Determine the (X, Y) coordinate at the center of the cell enclosing the given text.  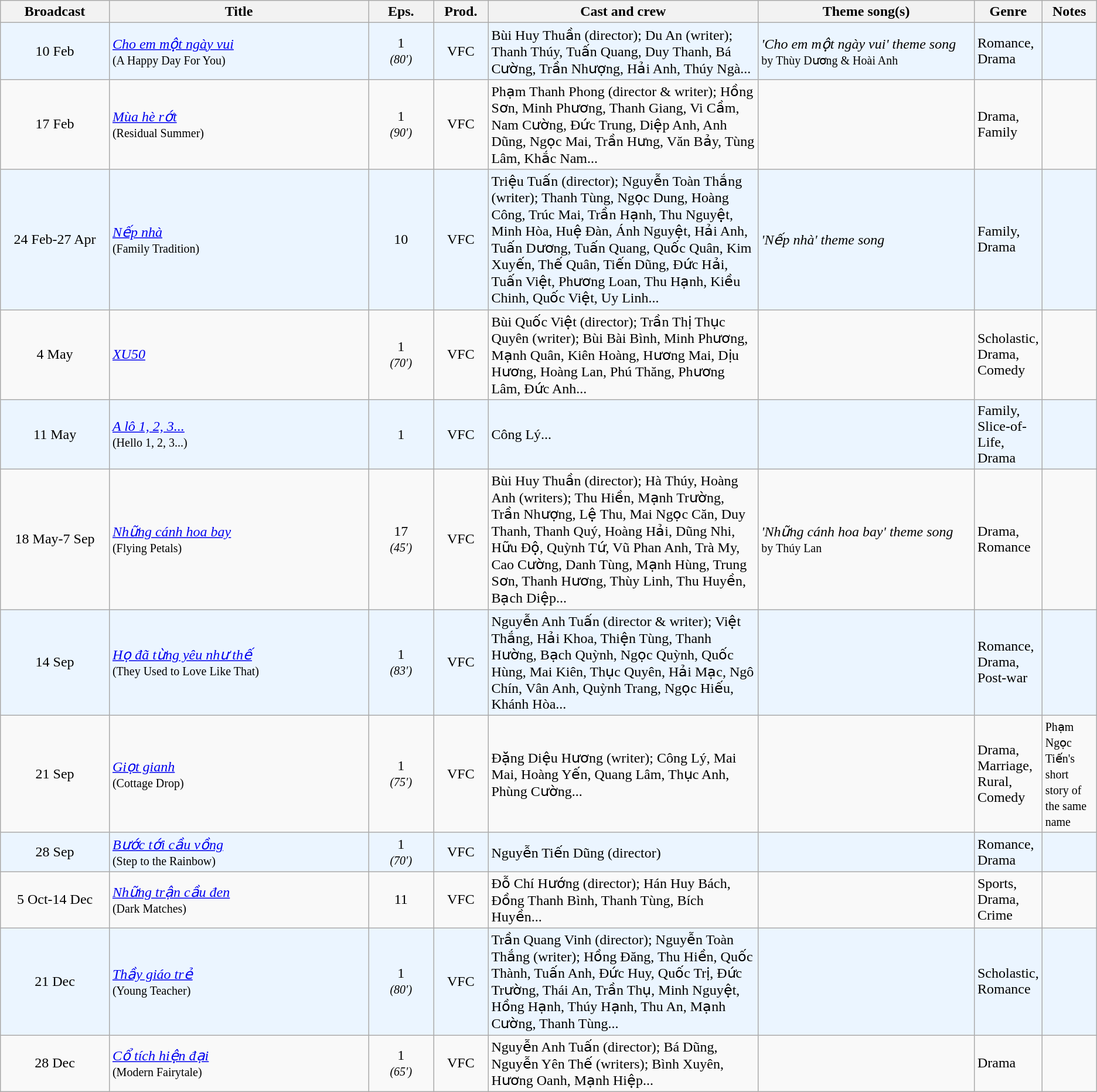
'Những cánh hoa bay' theme songby Thúy Lan (866, 539)
Scholastic, Drama, Comedy (1008, 355)
Đỗ Chí Hướng (director); Hán Huy Bách, Đồng Thanh Bình, Thanh Tùng, Bích Huyền... (624, 900)
Sports, Drama, Crime (1008, 900)
28 Dec (55, 1063)
Mùa hè rớt (Residual Summer) (239, 124)
Nếp nhà (Family Tradition) (239, 239)
Nguyễn Tiến Dũng (director) (624, 852)
Phạm Ngọc Tiến's short story of the same name (1069, 774)
Những trận cầu đen (Dark Matches) (239, 900)
Prod. (461, 12)
11 (401, 900)
4 May (55, 355)
Drama (1008, 1063)
Thầy giáo trẻ (Young Teacher) (239, 981)
Cho em một ngày vui (A Happy Day For You) (239, 52)
'Nếp nhà' theme song (866, 239)
Công Lý... (624, 435)
Drama, Family (1008, 124)
Những cánh hoa bay (Flying Petals) (239, 539)
Notes (1069, 12)
Scholastic, Romance (1008, 981)
21 Dec (55, 981)
1(90′) (401, 124)
21 Sep (55, 774)
Cổ tích hiện đại (Modern Fairytale) (239, 1063)
24 Feb-27 Apr (55, 239)
10 (401, 239)
28 Sep (55, 852)
1(65′) (401, 1063)
5 Oct-14 Dec (55, 900)
Drama, Marriage, Rural, Comedy (1008, 774)
Bùi Huy Thuần (director); Du An (writer); Thanh Thúy, Tuấn Quang, Duy Thanh, Bá Cường, Trần Nhượng, Hải Anh, Thúy Ngà... (624, 52)
Nguyễn Anh Tuấn (director); Bá Dũng, Nguyễn Yên Thế (writers); Bình Xuyên, Hương Oanh, Mạnh Hiệp... (624, 1063)
Romance, Drama, Post-war (1008, 662)
14 Sep (55, 662)
XU50 (239, 355)
Title (239, 12)
Theme song(s) (866, 12)
1 (401, 435)
17 Feb (55, 124)
Giọt gianh (Cottage Drop) (239, 774)
Drama, Romance (1008, 539)
Cast and crew (624, 12)
1(75′) (401, 774)
Genre (1008, 12)
Broadcast (55, 12)
17(45′) (401, 539)
11 May (55, 435)
1(83′) (401, 662)
10 Feb (55, 52)
Family, Slice-of-Life, Drama (1008, 435)
Bước tới cầu vồng (Step to the Rainbow) (239, 852)
Eps. (401, 12)
A lô 1, 2, 3... (Hello 1, 2, 3...) (239, 435)
18 May-7 Sep (55, 539)
Family, Drama (1008, 239)
Đặng Diệu Hương (writer); Công Lý, Mai Mai, Hoàng Yến, Quang Lâm, Thục Anh, Phùng Cường... (624, 774)
'Cho em một ngày vui' theme songby Thùy Dương & Hoài Anh (866, 52)
Họ đã từng yêu như thế (They Used to Love Like That) (239, 662)
